Return [x, y] of the center of cell containing provided text 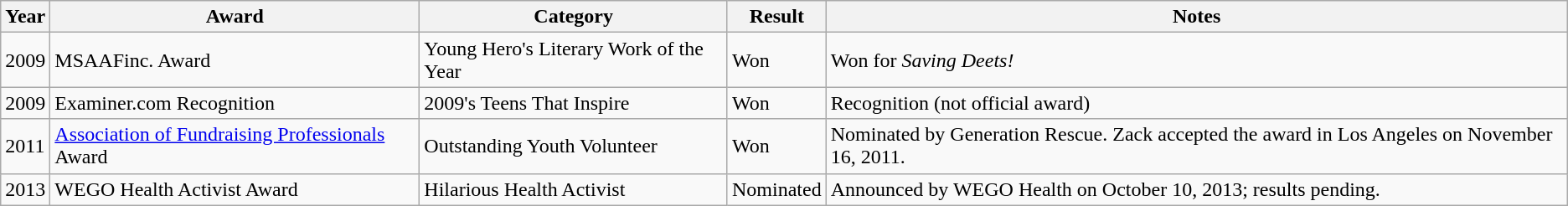
2013 [25, 189]
Won for Saving Deets! [1196, 60]
Award [235, 17]
Result [776, 17]
Recognition (not official award) [1196, 103]
Examiner.com Recognition [235, 103]
Nominated [776, 189]
Nominated by Generation Rescue. Zack accepted the award in Los Angeles on November 16, 2011. [1196, 146]
Outstanding Youth Volunteer [574, 146]
Announced by WEGO Health on October 10, 2013; results pending. [1196, 189]
WEGO Health Activist Award [235, 189]
Category [574, 17]
Association of Fundraising Professionals Award [235, 146]
2009's Teens That Inspire [574, 103]
2011 [25, 146]
Young Hero's Literary Work of the Year [574, 60]
Year [25, 17]
MSAAFinc. Award [235, 60]
Notes [1196, 17]
Hilarious Health Activist [574, 189]
